Pinpoint the cell where the given text exists, returning its [x, y] midpoint coordinate. 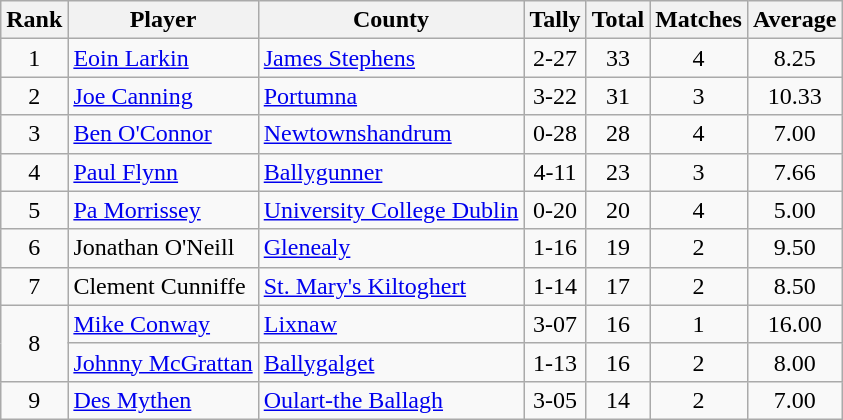
Newtownshandrum [391, 134]
7 [34, 286]
8 [34, 343]
University College Dublin [391, 210]
Johnny McGrattan [163, 362]
9 [34, 400]
Ballygunner [391, 172]
14 [618, 400]
Mike Conway [163, 324]
16.00 [794, 324]
8.00 [794, 362]
Ben O'Connor [163, 134]
Eoin Larkin [163, 58]
5 [34, 210]
31 [618, 96]
St. Mary's Kiltoghert [391, 286]
Lixnaw [391, 324]
1-14 [555, 286]
Total [618, 20]
0-20 [555, 210]
6 [34, 248]
5.00 [794, 210]
Oulart-the Ballagh [391, 400]
Matches [699, 20]
28 [618, 134]
17 [618, 286]
Joe Canning [163, 96]
Pa Morrissey [163, 210]
23 [618, 172]
Jonathan O'Neill [163, 248]
3-07 [555, 324]
4-11 [555, 172]
Ballygalget [391, 362]
8.25 [794, 58]
3-22 [555, 96]
Portumna [391, 96]
8.50 [794, 286]
10.33 [794, 96]
County [391, 20]
Des Mythen [163, 400]
9.50 [794, 248]
2-27 [555, 58]
20 [618, 210]
Clement Cunniffe [163, 286]
Average [794, 20]
Rank [34, 20]
1-16 [555, 248]
0-28 [555, 134]
1-13 [555, 362]
33 [618, 58]
3-05 [555, 400]
James Stephens [391, 58]
Player [163, 20]
19 [618, 248]
Tally [555, 20]
7.66 [794, 172]
Paul Flynn [163, 172]
Glenealy [391, 248]
